Return the (X, Y) coordinate for the center point of the cell that contains the specified text.  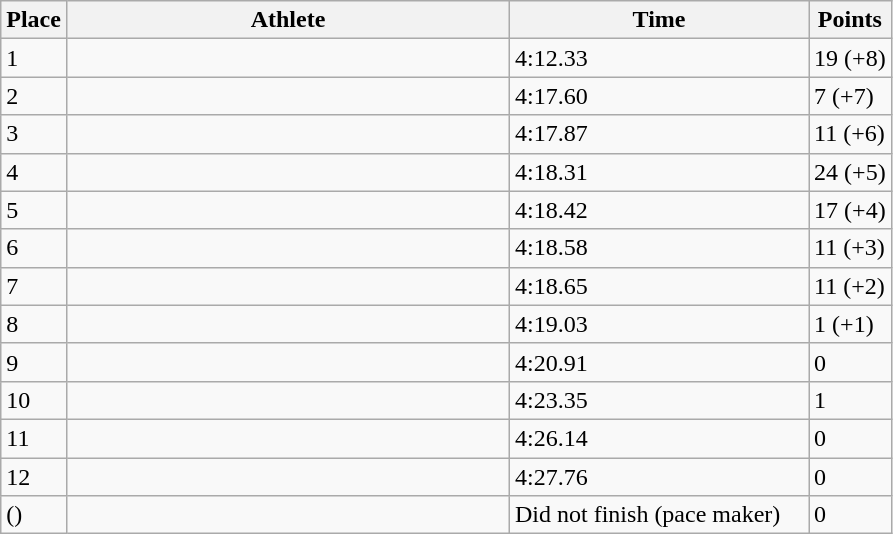
4:18.58 (660, 248)
11 (+2) (850, 286)
7 (+7) (850, 96)
Points (850, 20)
4:23.35 (660, 400)
19 (+8) (850, 58)
4:18.42 (660, 210)
() (34, 515)
2 (34, 96)
6 (34, 248)
4:17.87 (660, 134)
1 (+1) (850, 324)
11 (34, 438)
4:17.60 (660, 96)
4:12.33 (660, 58)
4:18.65 (660, 286)
11 (+3) (850, 248)
9 (34, 362)
11 (+6) (850, 134)
4:27.76 (660, 477)
4:18.31 (660, 172)
Time (660, 20)
7 (34, 286)
Place (34, 20)
8 (34, 324)
Did not finish (pace maker) (660, 515)
Athlete (288, 20)
4:20.91 (660, 362)
4:26.14 (660, 438)
5 (34, 210)
4 (34, 172)
4:19.03 (660, 324)
17 (+4) (850, 210)
12 (34, 477)
3 (34, 134)
10 (34, 400)
24 (+5) (850, 172)
